Identify which cell holds the provided text, then report its [X, Y] central coordinate. 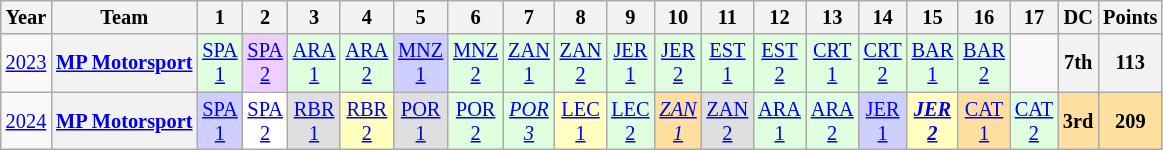
3 [314, 17]
CAT1 [984, 121]
DC [1078, 17]
LEC2 [630, 121]
BAR2 [984, 63]
RBR2 [366, 121]
12 [780, 17]
POR1 [420, 121]
7th [1078, 63]
11 [728, 17]
5 [420, 17]
CRT1 [832, 63]
Team [124, 17]
17 [1034, 17]
2024 [26, 121]
9 [630, 17]
4 [366, 17]
BAR1 [933, 63]
113 [1130, 63]
RBR1 [314, 121]
CRT2 [883, 63]
LEC1 [581, 121]
209 [1130, 121]
14 [883, 17]
8 [581, 17]
10 [678, 17]
EST2 [780, 63]
POR3 [529, 121]
13 [832, 17]
MNZ2 [476, 63]
6 [476, 17]
2 [266, 17]
EST1 [728, 63]
15 [933, 17]
Year [26, 17]
1 [220, 17]
2023 [26, 63]
POR2 [476, 121]
7 [529, 17]
16 [984, 17]
CAT2 [1034, 121]
Points [1130, 17]
3rd [1078, 121]
MNZ1 [420, 63]
